Provide the (X, Y) coordinate of the cell's center where the given text is located.  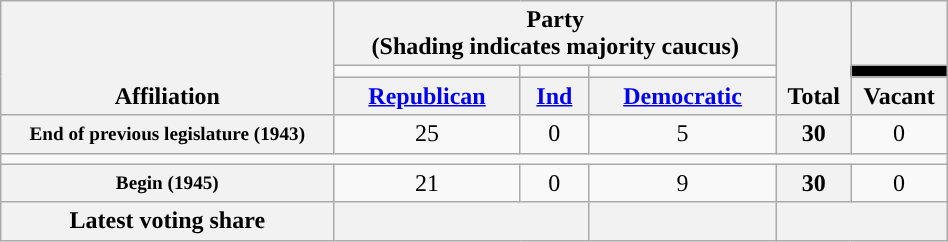
Begin (1945) (168, 183)
Ind (554, 96)
Total (814, 58)
Affiliation (168, 58)
21 (427, 183)
Democratic (683, 96)
9 (683, 183)
5 (683, 134)
Latest voting share (168, 221)
Party (Shading indicates majority caucus) (556, 34)
Republican (427, 96)
Vacant (899, 96)
25 (427, 134)
End of previous legislature (1943) (168, 134)
